Extract the (x, y) coordinate from the center of the cell holding the provided text.  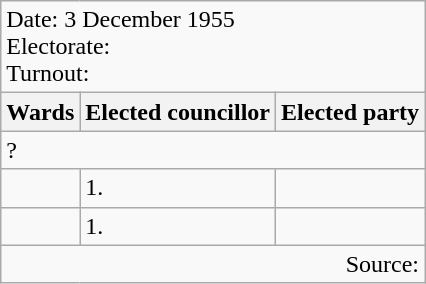
Elected councillor (178, 112)
Date: 3 December 1955Electorate: Turnout: (213, 47)
Source: (213, 264)
Elected party (350, 112)
Wards (40, 112)
? (213, 150)
